For the text-containing cell, return its midpoint in [X, Y] coordinate format. 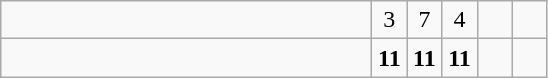
4 [460, 20]
7 [424, 20]
3 [390, 20]
